Search for the cell housing the specified text and yield its [X, Y] center coordinate. 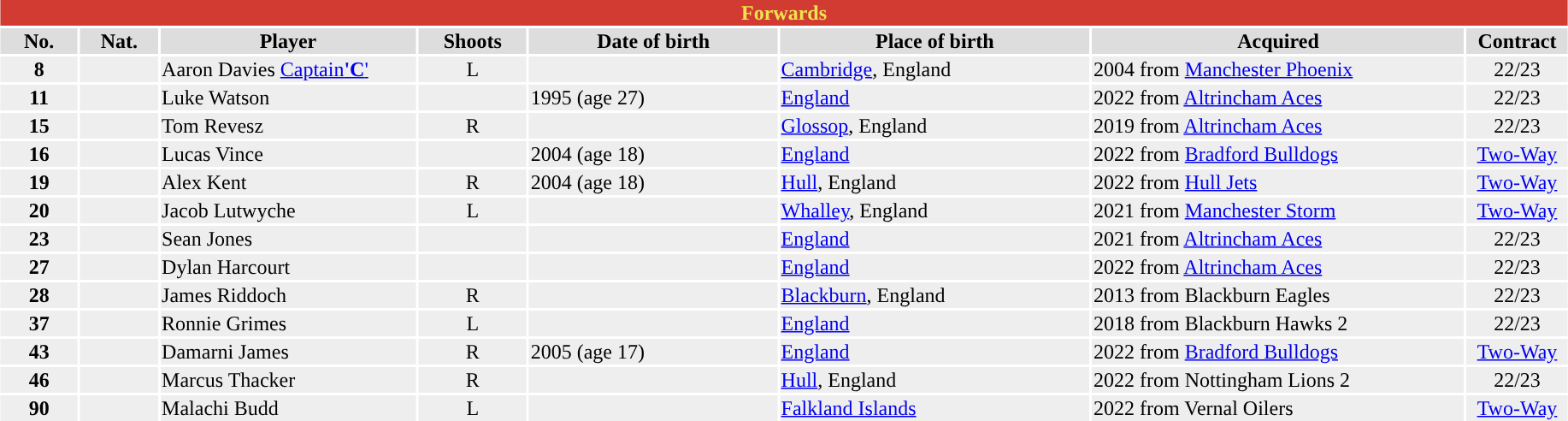
Damarni James [289, 352]
2021 from Manchester Storm [1279, 210]
46 [39, 380]
15 [39, 126]
1995 (age 27) [653, 98]
19 [39, 182]
2018 from Blackburn Hawks 2 [1279, 323]
2022 from Hull Jets [1279, 182]
Cambridge, England [934, 69]
No. [39, 41]
Ronnie Grimes [289, 323]
Acquired [1279, 41]
Sean Jones [289, 239]
2021 from Altrincham Aces [1279, 239]
2019 from Altrincham Aces [1279, 126]
43 [39, 352]
Shoots [472, 41]
Malachi Budd [289, 408]
Luke Watson [289, 98]
Blackburn, England [934, 295]
2022 from Vernal Oilers [1279, 408]
Aaron Davies Captain'C' [289, 69]
11 [39, 98]
90 [39, 408]
2004 from Manchester Phoenix [1279, 69]
Lucas Vince [289, 154]
Nat. [120, 41]
James Riddoch [289, 295]
Marcus Thacker [289, 380]
Falkland Islands [934, 408]
37 [39, 323]
Whalley, England [934, 210]
2022 from Nottingham Lions 2 [1279, 380]
28 [39, 295]
27 [39, 267]
Forwards [783, 13]
Player [289, 41]
Jacob Lutwyche [289, 210]
Date of birth [653, 41]
Alex Kent [289, 182]
Place of birth [934, 41]
16 [39, 154]
8 [39, 69]
2005 (age 17) [653, 352]
Tom Revesz [289, 126]
Contract [1517, 41]
2013 from Blackburn Eagles [1279, 295]
20 [39, 210]
Dylan Harcourt [289, 267]
Glossop, England [934, 126]
23 [39, 239]
